Capture the cell that displays the provided text and extract its [X, Y] central coordinate. 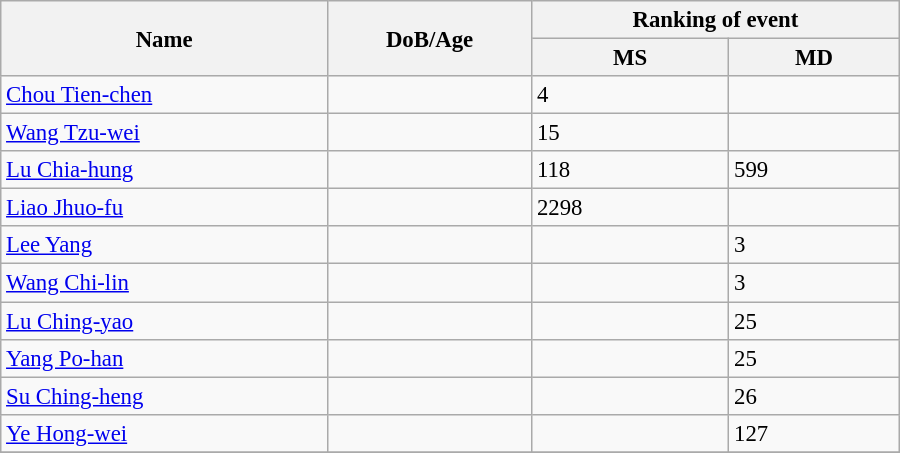
2298 [630, 208]
Name [164, 38]
15 [630, 133]
Wang Chi-lin [164, 283]
127 [814, 433]
Ye Hong-wei [164, 433]
Lu Ching-yao [164, 321]
DoB/Age [430, 38]
Su Ching-heng [164, 396]
118 [630, 170]
599 [814, 170]
Chou Tien-chen [164, 95]
Wang Tzu-wei [164, 133]
Yang Po-han [164, 358]
Liao Jhuo-fu [164, 208]
Lee Yang [164, 245]
Lu Chia-hung [164, 170]
Ranking of event [716, 20]
4 [630, 95]
26 [814, 396]
MD [814, 58]
MS [630, 58]
